Output the [x, y] coordinate of the center of the cell containing the given text.  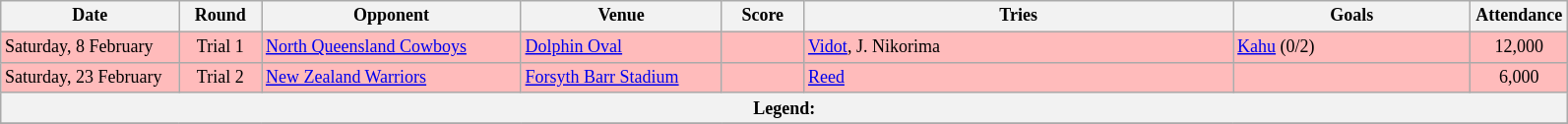
Trial 1 [220, 47]
Dolphin Oval [621, 47]
6,000 [1520, 77]
Forsyth Barr Stadium [621, 77]
New Zealand Warriors [392, 77]
Legend: [784, 108]
12,000 [1520, 47]
Goals [1352, 16]
Kahu (0/2) [1352, 47]
Score [763, 16]
Round [220, 16]
Trial 2 [220, 77]
Saturday, 8 February [91, 47]
Reed [1019, 77]
Venue [621, 16]
Opponent [392, 16]
Date [91, 16]
Vidot, J. Nikorima [1019, 47]
Tries [1019, 16]
North Queensland Cowboys [392, 47]
Attendance [1520, 16]
Saturday, 23 February [91, 77]
